Find where the given text appears and provide that cell's center as (X, Y) coordinate. 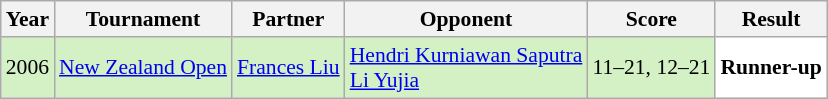
Runner-up (770, 68)
Opponent (466, 19)
Hendri Kurniawan Saputra Li Yujia (466, 68)
11–21, 12–21 (651, 68)
Partner (288, 19)
2006 (28, 68)
Frances Liu (288, 68)
Result (770, 19)
Score (651, 19)
New Zealand Open (143, 68)
Year (28, 19)
Tournament (143, 19)
